Identify which cell holds the provided text, then report its [x, y] central coordinate. 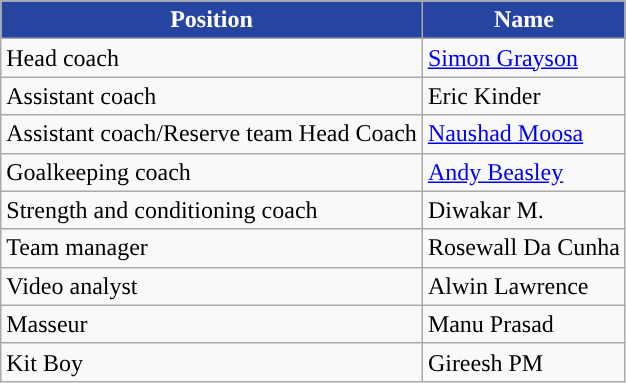
Assistant coach/Reserve team Head Coach [212, 134]
Name [524, 20]
Rosewall Da Cunha [524, 248]
Position [212, 20]
Kit Boy [212, 362]
Naushad Moosa [524, 134]
Strength and conditioning coach [212, 210]
Masseur [212, 324]
Eric Kinder [524, 96]
Assistant coach [212, 96]
Manu Prasad [524, 324]
Alwin Lawrence [524, 286]
Andy Beasley [524, 172]
Gireesh PM [524, 362]
Head coach [212, 58]
Team manager [212, 248]
Video analyst [212, 286]
Goalkeeping coach [212, 172]
Diwakar M. [524, 210]
Simon Grayson [524, 58]
